Detect which cell encompasses the target text, then output its [X, Y] center coordinate. 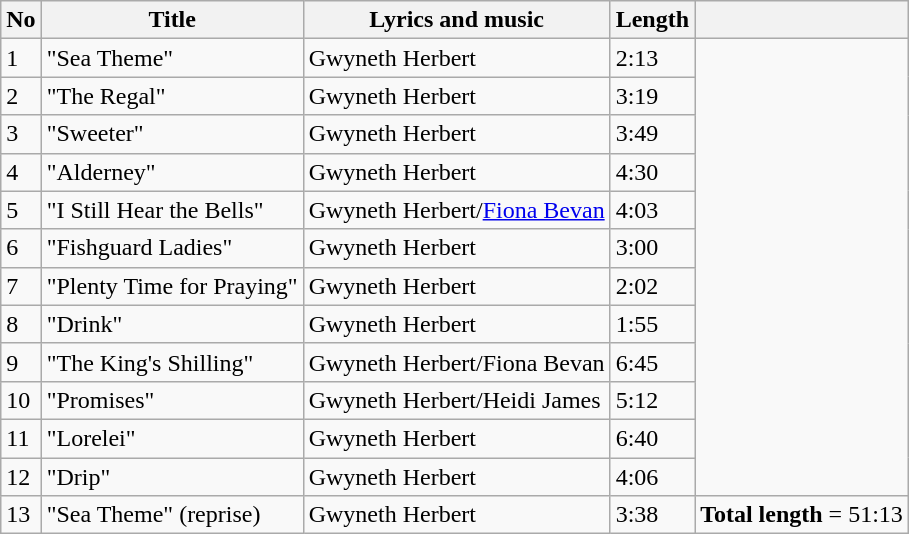
"Sweeter" [172, 134]
"Plenty Time for Praying" [172, 286]
6 [21, 248]
12 [21, 477]
8 [21, 324]
4 [21, 172]
3:00 [652, 248]
2 [21, 96]
2:02 [652, 286]
"Sea Theme" [172, 58]
Title [172, 20]
Gwyneth Herbert/Heidi James [456, 400]
2:13 [652, 58]
7 [21, 286]
5 [21, 210]
6:40 [652, 438]
13 [21, 515]
1 [21, 58]
Total length = 51:13 [802, 515]
"I Still Hear the Bells" [172, 210]
10 [21, 400]
1:55 [652, 324]
11 [21, 438]
4:06 [652, 477]
3 [21, 134]
"The King's Shilling" [172, 362]
"Fishguard Ladies" [172, 248]
4:03 [652, 210]
4:30 [652, 172]
3:49 [652, 134]
"Sea Theme" (reprise) [172, 515]
Length [652, 20]
6:45 [652, 362]
"Drip" [172, 477]
3:19 [652, 96]
3:38 [652, 515]
"Alderney" [172, 172]
Lyrics and music [456, 20]
9 [21, 362]
"The Regal" [172, 96]
5:12 [652, 400]
"Lorelei" [172, 438]
"Promises" [172, 400]
No [21, 20]
"Drink" [172, 324]
